Return the (x, y) coordinate for the center point of the cell that contains the specified text.  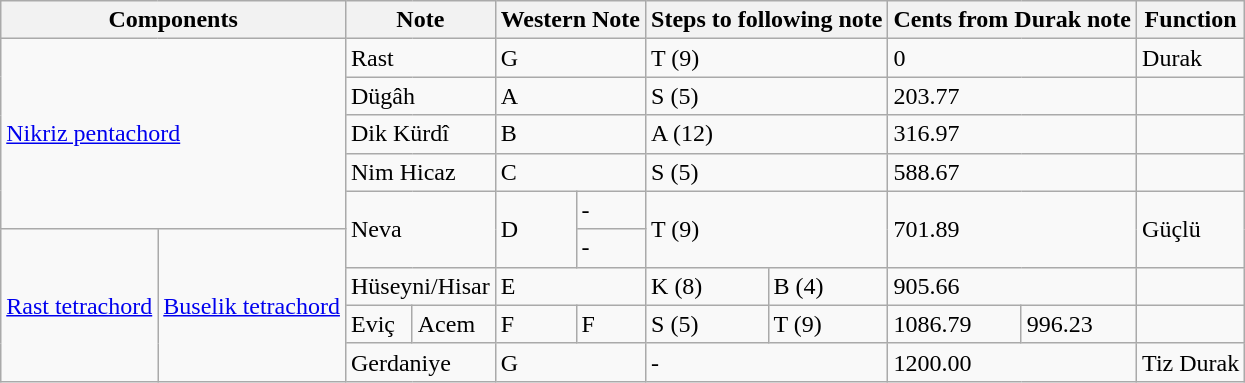
Güçlü (1191, 229)
Gerdaniye (420, 362)
Buselik tetrachord (252, 305)
Note (420, 20)
Acem (454, 324)
Durak (1191, 58)
Western Note (570, 20)
Cents from Durak note (1012, 20)
1200.00 (1012, 362)
Dik Kürdî (420, 134)
C (570, 172)
905.66 (1012, 286)
Function (1191, 20)
1086.79 (954, 324)
A (12) (767, 134)
Steps to following note (767, 20)
B (4) (828, 286)
316.97 (1012, 134)
996.23 (1078, 324)
Neva (420, 229)
A (570, 96)
Dügâh (420, 96)
Rast tetrachord (80, 305)
E (570, 286)
Rast (420, 58)
K (8) (708, 286)
Nikriz pentachord (174, 134)
Hüseyni/Hisar (420, 286)
588.67 (1012, 172)
B (570, 134)
701.89 (1012, 229)
Nim Hicaz (420, 172)
Tiz Durak (1191, 362)
203.77 (1012, 96)
Eviç (378, 324)
Components (174, 20)
0 (1012, 58)
D (536, 229)
